Find where the given text appears and provide that cell's center as [X, Y] coordinate. 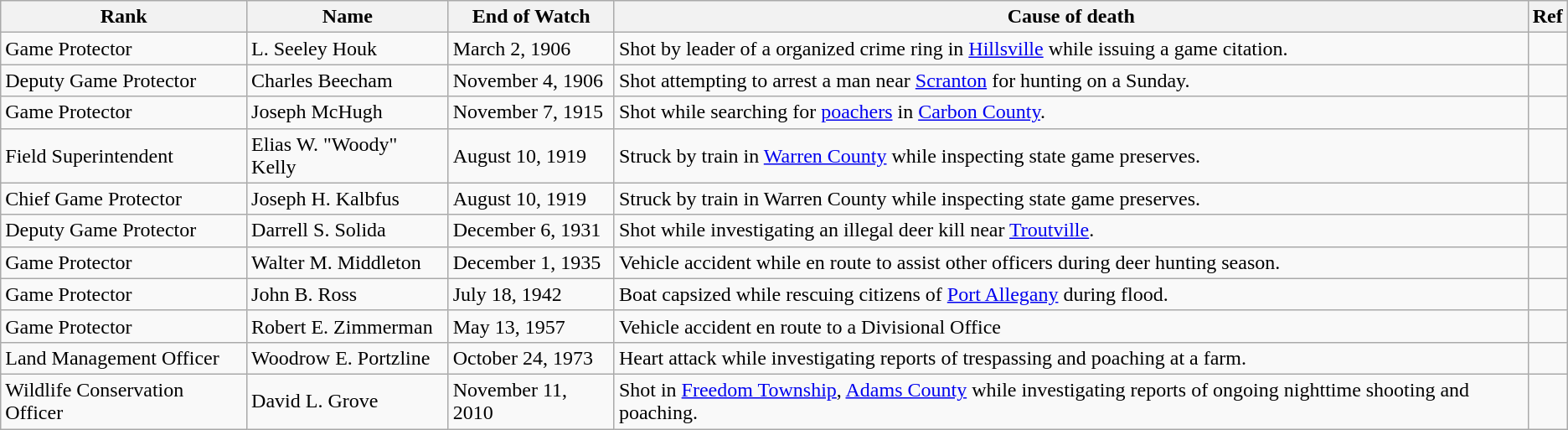
December 1, 1935 [531, 262]
Shot while investigating an illegal deer kill near Troutville. [1070, 231]
July 18, 1942 [531, 294]
Elias W. "Woody" Kelly [348, 156]
December 6, 1931 [531, 231]
Rank [124, 17]
Darrell S. Solida [348, 231]
Robert E. Zimmerman [348, 326]
Joseph H. Kalbfus [348, 199]
Shot in Freedom Township, Adams County while investigating reports of ongoing nighttime shooting and poaching. [1070, 401]
David L. Grove [348, 401]
Name [348, 17]
Joseph McHugh [348, 112]
Heart attack while investigating reports of trespassing and poaching at a farm. [1070, 358]
November 4, 1906 [531, 80]
Field Superintendent [124, 156]
Shot by leader of a organized crime ring in Hillsville while issuing a game citation. [1070, 49]
Vehicle accident en route to a Divisional Office [1070, 326]
May 13, 1957 [531, 326]
November 7, 1915 [531, 112]
John B. Ross [348, 294]
Shot while searching for poachers in Carbon County. [1070, 112]
Ref [1548, 17]
Land Management Officer [124, 358]
Cause of death [1070, 17]
Wildlife Conservation Officer [124, 401]
End of Watch [531, 17]
March 2, 1906 [531, 49]
November 11, 2010 [531, 401]
Shot attempting to arrest a man near Scranton for hunting on a Sunday. [1070, 80]
Charles Beecham [348, 80]
L. Seeley Houk [348, 49]
Boat capsized while rescuing citizens of Port Allegany during flood. [1070, 294]
October 24, 1973 [531, 358]
Woodrow E. Portzline [348, 358]
Walter M. Middleton [348, 262]
Vehicle accident while en route to assist other officers during deer hunting season. [1070, 262]
Chief Game Protector [124, 199]
